Detect which cell encompasses the target text, then output its [x, y] center coordinate. 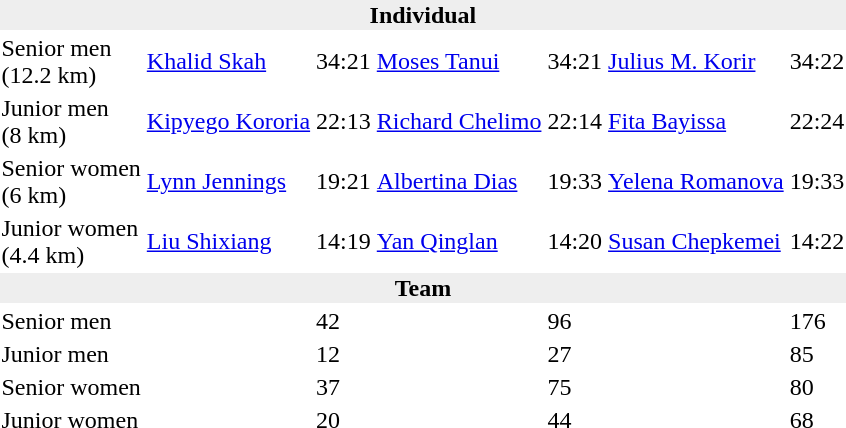
80 [817, 387]
14:22 [817, 242]
Individual [423, 15]
27 [575, 354]
22:13 [344, 122]
Junior women(4.4 km) [71, 242]
Fita Bayissa [696, 122]
Junior men(8 km) [71, 122]
Yan Qinglan [459, 242]
14:20 [575, 242]
14:19 [344, 242]
85 [817, 354]
75 [575, 387]
Senior men [71, 321]
Senior women [71, 387]
96 [575, 321]
Liu Shixiang [228, 242]
Susan Chepkemei [696, 242]
Khalid Skah [228, 62]
Richard Chelimo [459, 122]
Kipyego Kororia [228, 122]
19:21 [344, 182]
176 [817, 321]
22:14 [575, 122]
22:24 [817, 122]
Senior women(6 km) [71, 182]
Junior men [71, 354]
37 [344, 387]
42 [344, 321]
Albertina Dias [459, 182]
Senior men(12.2 km) [71, 62]
Team [423, 288]
Moses Tanui [459, 62]
Yelena Romanova [696, 182]
Julius M. Korir [696, 62]
12 [344, 354]
Lynn Jennings [228, 182]
34:22 [817, 62]
